Determine the (x, y) coordinate at the center of the cell enclosing the given text.  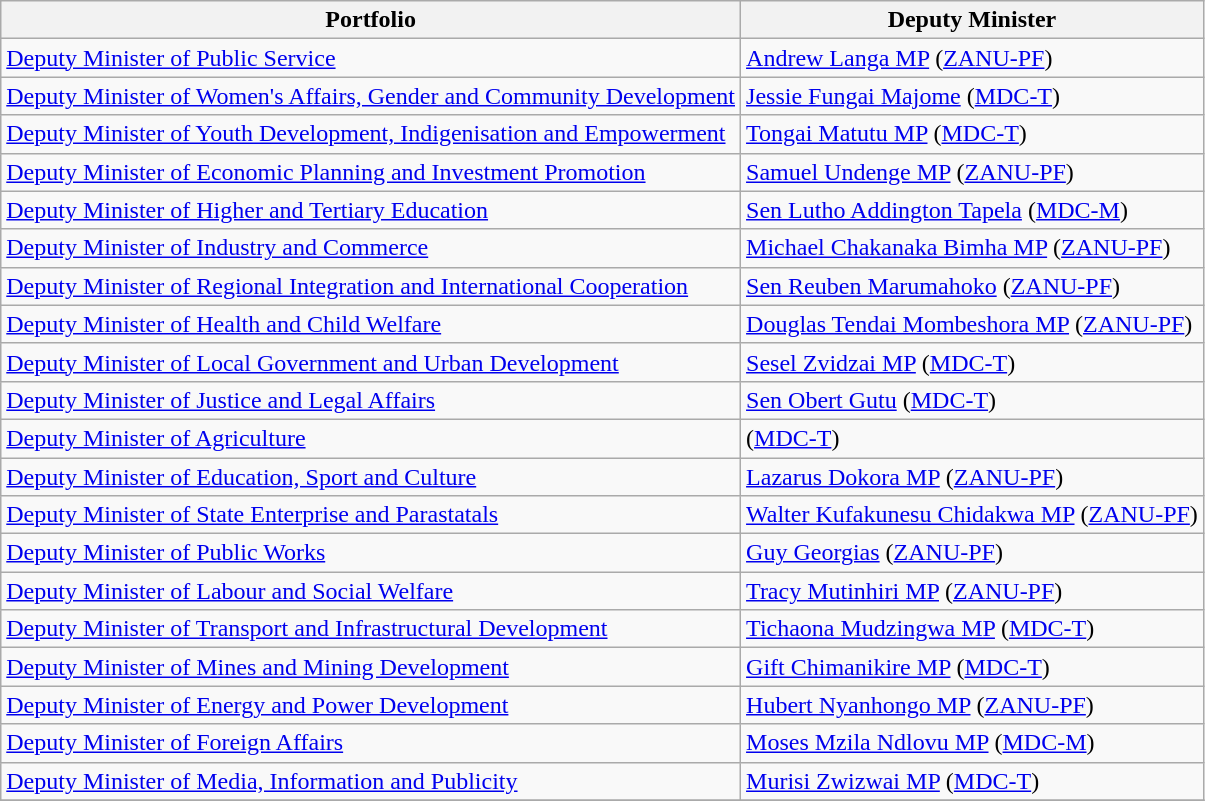
Deputy Minister of Public Service (371, 58)
Deputy Minister (972, 20)
Lazarus Dokora MP (ZANU-PF) (972, 477)
Deputy Minister of Local Government and Urban Development (371, 362)
Sen Obert Gutu (MDC-T) (972, 400)
Deputy Minister of Transport and Infrastructural Development (371, 629)
Deputy Minister of Foreign Affairs (371, 743)
Deputy Minister of Energy and Power Development (371, 705)
Sesel Zvidzai MP (MDC-T) (972, 362)
Deputy Minister of State Enterprise and Parastatals (371, 515)
Deputy Minister of Agriculture (371, 438)
Sen Reuben Marumahoko (ZANU-PF) (972, 286)
Deputy Minister of Labour and Social Welfare (371, 591)
Deputy Minister of Women's Affairs, Gender and Community Development (371, 96)
Deputy Minister of Education, Sport and Culture (371, 477)
Walter Kufakunesu Chidakwa MP (ZANU-PF) (972, 515)
Sen Lutho Addington Tapela (MDC-M) (972, 210)
Deputy Minister of Economic Planning and Investment Promotion (371, 172)
Deputy Minister of Higher and Tertiary Education (371, 210)
Michael Chakanaka Bimha MP (ZANU-PF) (972, 248)
Tichaona Mudzingwa MP (MDC-T) (972, 629)
Douglas Tendai Mombeshora MP (ZANU-PF) (972, 324)
Deputy Minister of Regional Integration and International Cooperation (371, 286)
Deputy Minister of Health and Child Welfare (371, 324)
(MDC-T) (972, 438)
Tracy Mutinhiri MP (ZANU-PF) (972, 591)
Deputy Minister of Mines and Mining Development (371, 667)
Jessie Fungai Majome (MDC-T) (972, 96)
Portfolio (371, 20)
Murisi Zwizwai MP (MDC-T) (972, 781)
Tongai Matutu MP (MDC-T) (972, 134)
Gift Chimanikire MP (MDC-T) (972, 667)
Moses Mzila Ndlovu MP (MDC-M) (972, 743)
Hubert Nyanhongo MP (ZANU-PF) (972, 705)
Deputy Minister of Youth Development, Indigenisation and Empowerment (371, 134)
Deputy Minister of Public Works (371, 553)
Deputy Minister of Justice and Legal Affairs (371, 400)
Samuel Undenge MP (ZANU-PF) (972, 172)
Andrew Langa MP (ZANU-PF) (972, 58)
Deputy Minister of Industry and Commerce (371, 248)
Deputy Minister of Media, Information and Publicity (371, 781)
Guy Georgias (ZANU-PF) (972, 553)
